Locate the cell with the specified text and output its [X, Y] center coordinate. 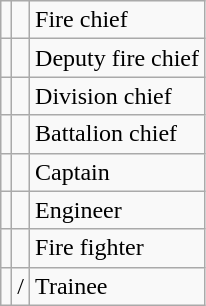
Division chief [118, 96]
Trainee [118, 286]
Battalion chief [118, 134]
Captain [118, 172]
Fire chief [118, 20]
Deputy fire chief [118, 58]
Fire fighter [118, 248]
Engineer [118, 210]
/ [21, 286]
